Identify which cell holds the provided text, then report its (x, y) central coordinate. 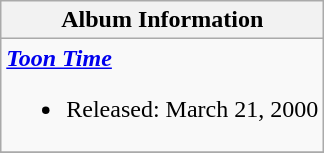
Album Information (162, 20)
Toon TimeReleased: March 21, 2000 (162, 96)
